Output the [x, y] coordinate of the center of the cell containing the given text.  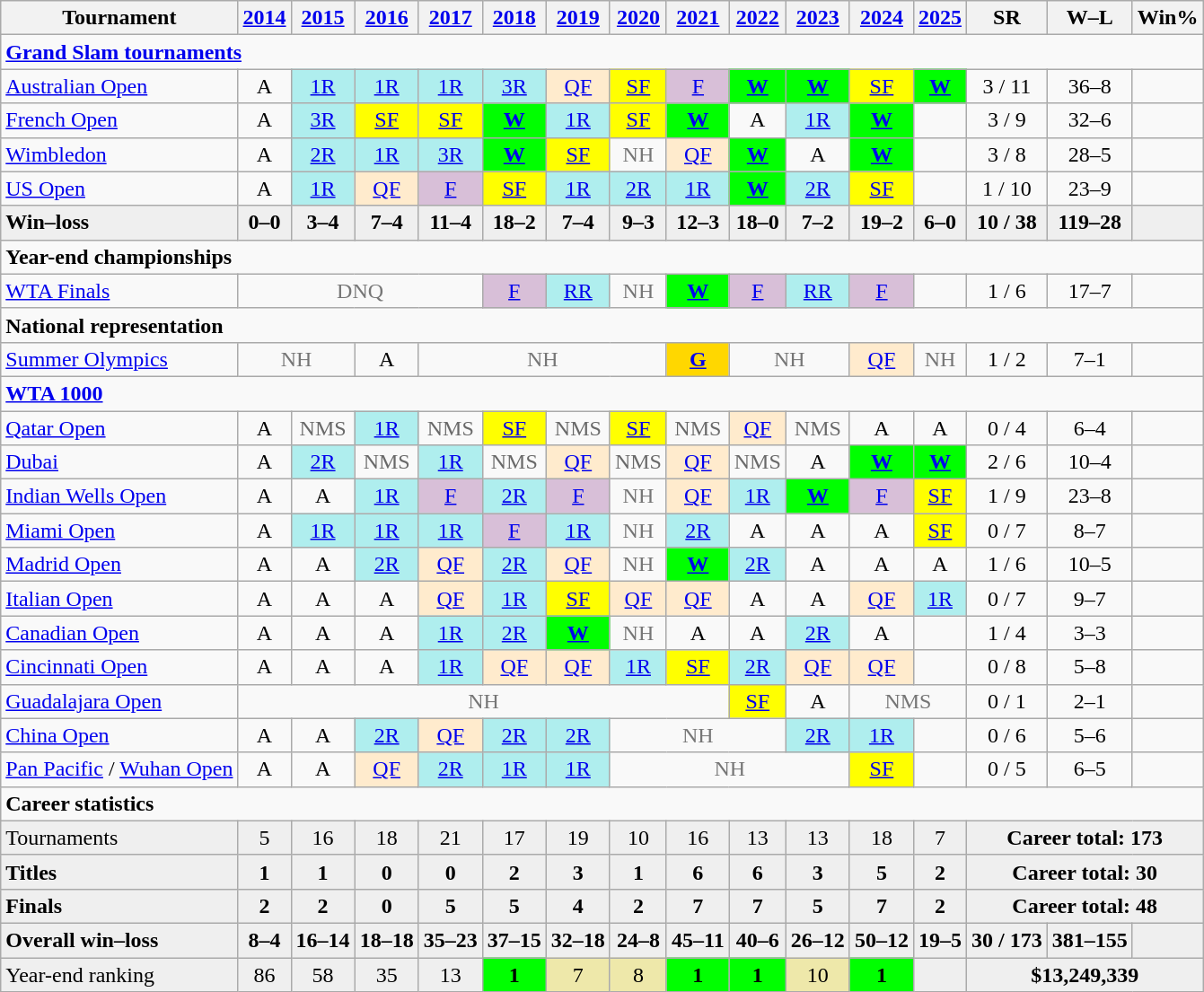
18–2 [514, 223]
2018 [514, 18]
2–1 [1090, 701]
Overall win–loss [119, 940]
19–2 [882, 223]
Indian Wells Open [119, 496]
28–5 [1090, 154]
381–155 [1090, 940]
16–14 [323, 940]
2025 [939, 18]
W–L [1090, 18]
G [698, 359]
Miami Open [119, 531]
6–0 [939, 223]
10–5 [1090, 565]
10 / 38 [1007, 223]
7–2 [817, 223]
8–7 [1090, 531]
8–4 [264, 940]
11–4 [451, 223]
Wimbledon [119, 154]
18–18 [386, 940]
26–12 [817, 940]
Titles [119, 872]
Qatar Open [119, 428]
WTA 1000 [602, 393]
1 / 2 [1007, 359]
Tournaments [119, 838]
2015 [323, 18]
Pan Pacific / Wuhan Open [119, 769]
1 / 4 [1007, 633]
6–4 [1090, 428]
1 / 10 [1007, 189]
Year-end championships [602, 257]
1 / 9 [1007, 496]
Win–loss [119, 223]
Win% [1167, 18]
Italian Open [119, 599]
Madrid Open [119, 565]
2014 [264, 18]
3–3 [1090, 633]
Tournament [119, 18]
Career total: 173 [1085, 838]
2019 [578, 18]
Career total: 30 [1085, 872]
2020 [637, 18]
WTA Finals [119, 291]
7–1 [1090, 359]
10–4 [1090, 462]
19 [578, 838]
2021 [698, 18]
2023 [817, 18]
35 [386, 974]
17 [514, 838]
2017 [451, 18]
Guadalajara Open [119, 701]
24–8 [637, 940]
Grand Slam tournaments [602, 52]
45–11 [698, 940]
5–8 [1090, 667]
Dubai [119, 462]
23–9 [1090, 189]
SR [1007, 18]
Canadian Open [119, 633]
35–23 [451, 940]
58 [323, 974]
50–12 [882, 940]
9–3 [637, 223]
30 / 173 [1007, 940]
Year-end ranking [119, 974]
0 / 5 [1007, 769]
32–18 [578, 940]
4 [578, 906]
3 / 11 [1007, 86]
17–7 [1090, 291]
12–3 [698, 223]
0 / 1 [1007, 701]
Australian Open [119, 86]
2022 [758, 18]
National representation [602, 325]
19–5 [939, 940]
Career total: 48 [1085, 906]
37–15 [514, 940]
DNQ [360, 291]
Career statistics [602, 803]
5–6 [1090, 735]
0 / 8 [1007, 667]
2 / 6 [1007, 462]
2024 [882, 18]
6–5 [1090, 769]
119–28 [1090, 223]
Summer Olympics [119, 359]
18–0 [758, 223]
0–0 [264, 223]
US Open [119, 189]
3–4 [323, 223]
French Open [119, 120]
9–7 [1090, 599]
21 [451, 838]
Finals [119, 906]
0 / 6 [1007, 735]
Cincinnati Open [119, 667]
86 [264, 974]
3 / 8 [1007, 154]
40–6 [758, 940]
36–8 [1090, 86]
0 / 4 [1007, 428]
China Open [119, 735]
3 / 9 [1007, 120]
32–6 [1090, 120]
8 [637, 974]
23–8 [1090, 496]
2016 [386, 18]
$13,249,339 [1085, 974]
